Search for the cell housing the specified text and yield its (X, Y) center coordinate. 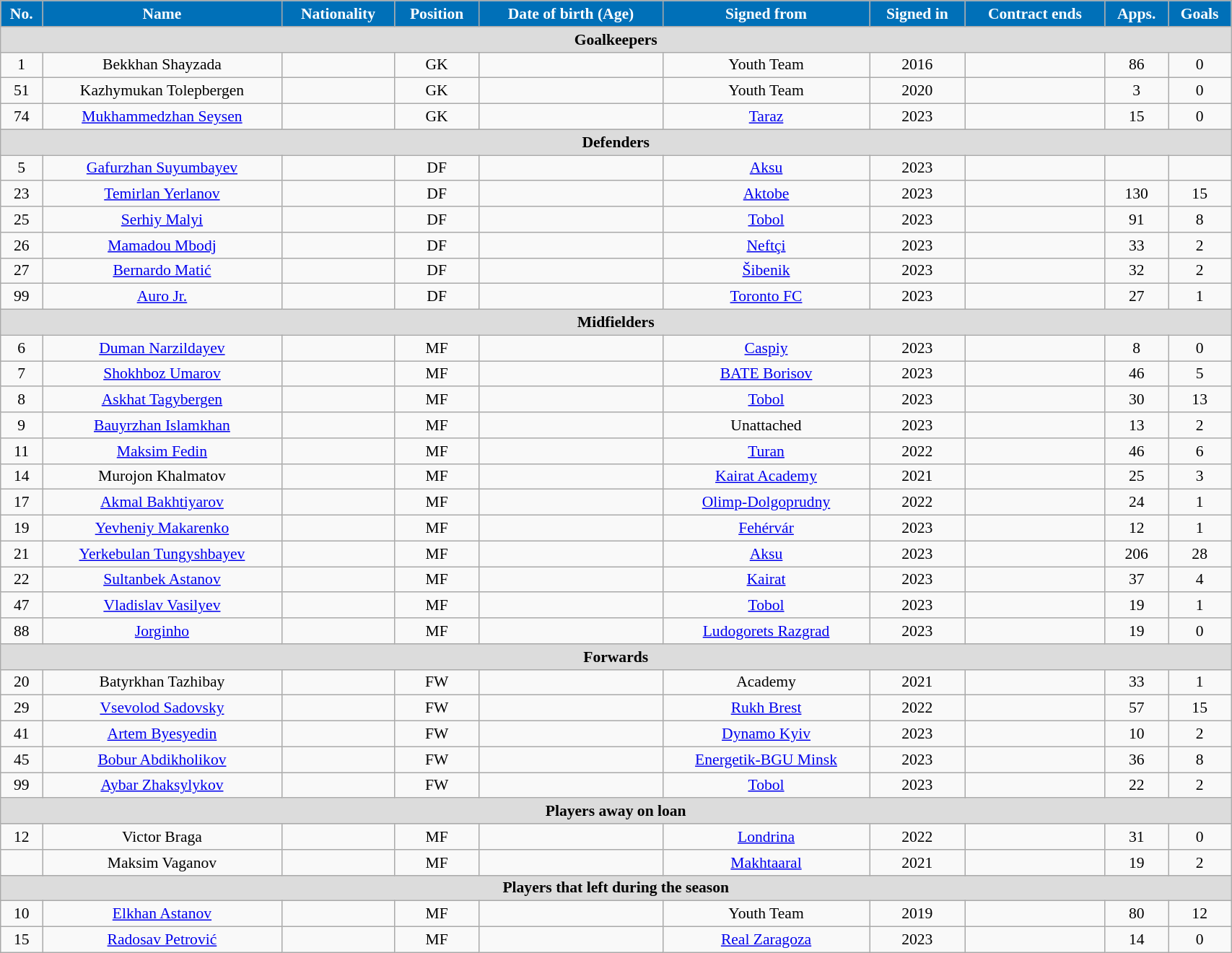
Maksim Fedin (162, 451)
Fehérvár (766, 528)
Kairat Academy (766, 476)
Gafurzhan Suyumbayev (162, 168)
Elkhan Astanov (162, 914)
Unattached (766, 425)
Caspiy (766, 348)
37 (1137, 580)
Kazhymukan Tolepbergen (162, 91)
31 (1137, 837)
130 (1137, 194)
4 (1200, 580)
Makhtaaral (766, 863)
206 (1137, 554)
Bauyrzhan Islamkhan (162, 425)
Taraz (766, 117)
45 (22, 760)
Bernardo Matić (162, 271)
2019 (918, 914)
Turan (766, 451)
2020 (918, 91)
Batyrkhan Tazhibay (162, 682)
Askhat Tagybergen (162, 400)
29 (22, 708)
Toronto FC (766, 297)
Aybar Zhaksylykov (162, 786)
Bobur Abdikholikov (162, 760)
Dynamo Kyiv (766, 734)
Apps. (1137, 14)
Yevheniy Makarenko (162, 528)
Name (162, 14)
Defenders (616, 142)
36 (1137, 760)
2016 (918, 65)
47 (22, 606)
88 (22, 631)
Šibenik (766, 271)
Murojon Khalmatov (162, 476)
9 (22, 425)
Sultanbek Astanov (162, 580)
Nationality (338, 14)
Yerkebulan Tungyshbayev (162, 554)
Olimp-Dolgoprudny (766, 502)
Goalkeepers (616, 40)
Mukhammedzhan Seysen (162, 117)
Serhiy Malyi (162, 219)
91 (1137, 219)
Energetik-BGU Minsk (766, 760)
24 (1137, 502)
11 (22, 451)
Contract ends (1035, 14)
20 (22, 682)
Ludogorets Razgrad (766, 631)
Rukh Brest (766, 708)
Aktobe (766, 194)
Midfielders (616, 323)
Radosav Petrović (162, 940)
Jorginho (162, 631)
30 (1137, 400)
74 (22, 117)
Neftçi (766, 245)
41 (22, 734)
Londrina (766, 837)
Akmal Bakhtiyarov (162, 502)
Artem Byesyedin (162, 734)
Shokhboz Umarov (162, 374)
Vsevolod Sadovsky (162, 708)
Forwards (616, 657)
Maksim Vaganov (162, 863)
Signed from (766, 14)
Auro Jr. (162, 297)
Date of birth (Age) (570, 14)
28 (1200, 554)
Goals (1200, 14)
23 (22, 194)
21 (22, 554)
Real Zaragoza (766, 940)
Bekkhan Shayzada (162, 65)
Position (437, 14)
No. (22, 14)
80 (1137, 914)
26 (22, 245)
Players away on loan (616, 811)
7 (22, 374)
Signed in (918, 14)
Players that left during the season (616, 888)
BATE Borisov (766, 374)
57 (1137, 708)
Victor Braga (162, 837)
32 (1137, 271)
Duman Narzildayev (162, 348)
Temirlan Yerlanov (162, 194)
Kairat (766, 580)
Vladislav Vasilyev (162, 606)
17 (22, 502)
51 (22, 91)
Academy (766, 682)
Mamadou Mbodj (162, 245)
86 (1137, 65)
